Output the (X, Y) coordinate of the center of the cell containing the given text.  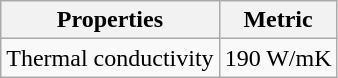
Thermal conductivity (110, 58)
Metric (278, 20)
Properties (110, 20)
190 W/mK (278, 58)
